Find where the given text appears and provide that cell's center as [x, y] coordinate. 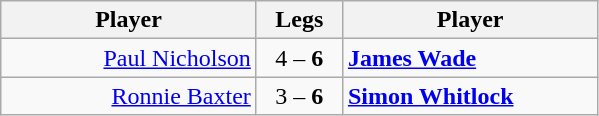
Ronnie Baxter [129, 96]
4 – 6 [299, 58]
James Wade [470, 58]
Simon Whitlock [470, 96]
Paul Nicholson [129, 58]
3 – 6 [299, 96]
Legs [299, 20]
